Output the (x, y) coordinate of the center of the cell containing the given text.  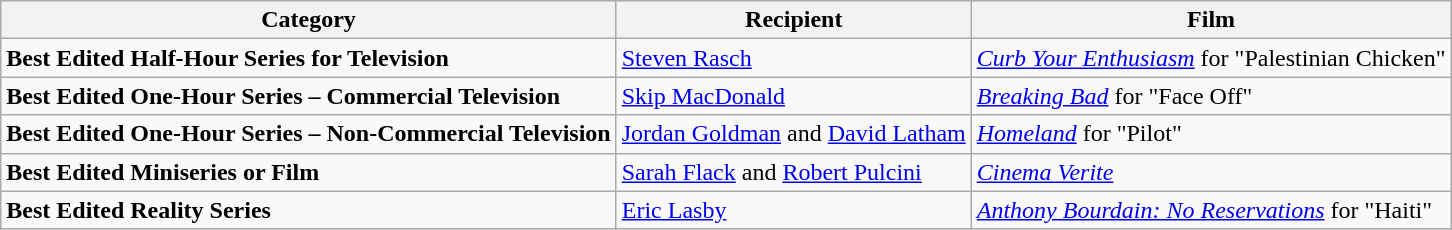
Curb Your Enthusiasm for "Palestinian Chicken" (1211, 58)
Best Edited Reality Series (308, 210)
Recipient (794, 20)
Homeland for "Pilot" (1211, 134)
Best Edited Half-Hour Series for Television (308, 58)
Steven Rasch (794, 58)
Best Edited One-Hour Series – Commercial Television (308, 96)
Best Edited Miniseries or Film (308, 172)
Jordan Goldman and David Latham (794, 134)
Sarah Flack and Robert Pulcini (794, 172)
Cinema Verite (1211, 172)
Anthony Bourdain: No Reservations for "Haiti" (1211, 210)
Best Edited One-Hour Series – Non-Commercial Television (308, 134)
Film (1211, 20)
Skip MacDonald (794, 96)
Breaking Bad for "Face Off" (1211, 96)
Category (308, 20)
Eric Lasby (794, 210)
